Identify which cell holds the provided text, then report its [X, Y] central coordinate. 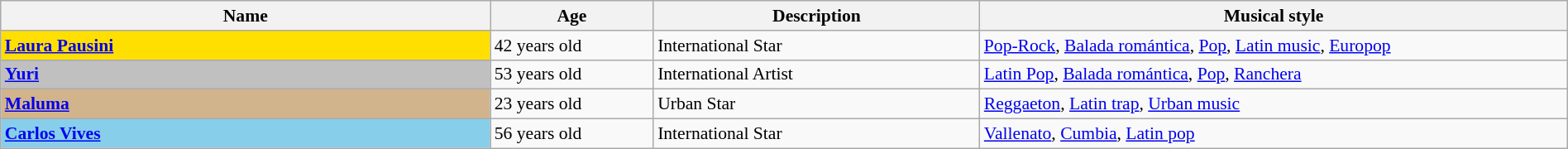
Yuri [246, 74]
Maluma [246, 104]
Latin Pop, Balada romántica, Pop, Ranchera [1274, 74]
23 years old [572, 104]
Carlos Vives [246, 134]
Vallenato, Cumbia, Latin pop [1274, 134]
Reggaeton, Latin trap, Urban music [1274, 104]
Age [572, 16]
53 years old [572, 74]
Laura Pausini [246, 46]
International Artist [817, 74]
56 years old [572, 134]
Description [817, 16]
Pop-Rock, Balada romántica, Pop, Latin music, Europop [1274, 46]
Urban Star [817, 104]
Name [246, 16]
42 years old [572, 46]
Musical style [1274, 16]
